Capture the cell that displays the provided text and extract its [x, y] central coordinate. 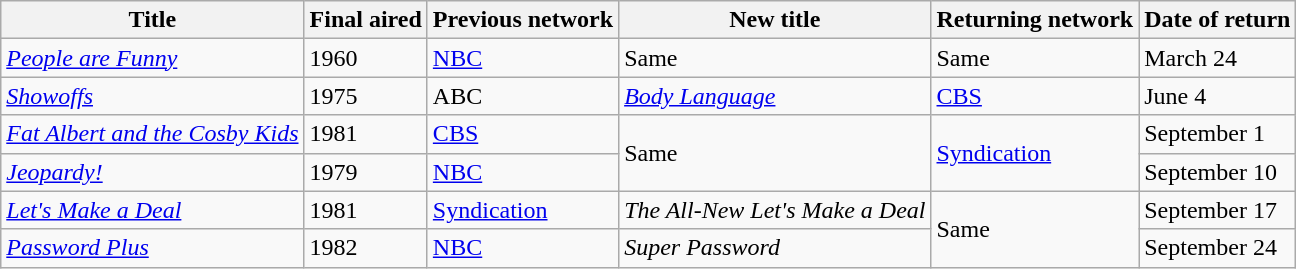
Previous network [522, 20]
September 1 [1218, 134]
Let's Make a Deal [152, 210]
Password Plus [152, 248]
The All-New Let's Make a Deal [775, 210]
ABC [522, 96]
1982 [366, 248]
Jeopardy! [152, 172]
Returning network [1035, 20]
People are Funny [152, 58]
September 24 [1218, 248]
September 10 [1218, 172]
Body Language [775, 96]
September 17 [1218, 210]
Date of return [1218, 20]
Final aired [366, 20]
Fat Albert and the Cosby Kids [152, 134]
New title [775, 20]
Title [152, 20]
1979 [366, 172]
March 24 [1218, 58]
1960 [366, 58]
Super Password [775, 248]
June 4 [1218, 96]
Showoffs [152, 96]
1975 [366, 96]
